Scan for the cell matching the given text and deliver its (X, Y) coordinate at center. 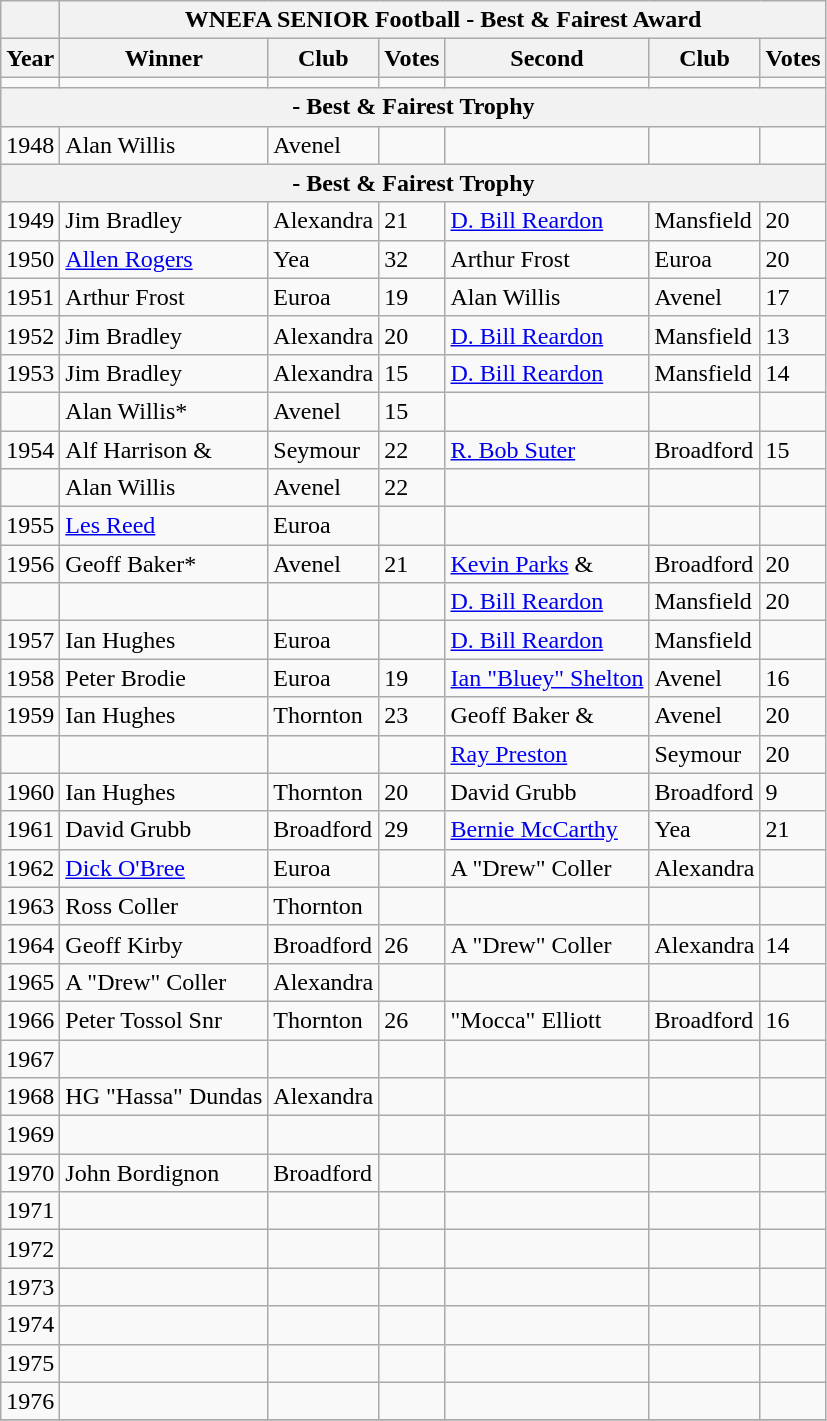
1967 (30, 1059)
Ross Coller (164, 906)
Alan Willis* (164, 411)
Geoff Kirby (164, 944)
1969 (30, 1135)
HG "Hassa" Dundas (164, 1097)
1976 (30, 1401)
Bernie McCarthy (547, 830)
1948 (30, 145)
9 (793, 792)
1958 (30, 678)
R. Bob Suter (547, 449)
1957 (30, 640)
1975 (30, 1363)
Winner (164, 58)
WNEFA SENIOR Football - Best & Fairest Award (443, 20)
17 (793, 297)
Kevin Parks & (547, 564)
1960 (30, 792)
1952 (30, 335)
Alf Harrison & (164, 449)
1973 (30, 1287)
1959 (30, 716)
1966 (30, 1020)
Peter Brodie (164, 678)
Second (547, 58)
1955 (30, 526)
1949 (30, 221)
1968 (30, 1097)
1971 (30, 1211)
Ray Preston (547, 754)
1964 (30, 944)
1951 (30, 297)
29 (412, 830)
23 (412, 716)
1954 (30, 449)
1953 (30, 373)
13 (793, 335)
Dick O'Bree (164, 868)
1970 (30, 1173)
1956 (30, 564)
John Bordignon (164, 1173)
Allen Rogers (164, 259)
32 (412, 259)
1972 (30, 1249)
1962 (30, 868)
Les Reed (164, 526)
1965 (30, 982)
Year (30, 58)
1950 (30, 259)
1963 (30, 906)
Ian "Bluey" Shelton (547, 678)
1961 (30, 830)
Geoff Baker* (164, 564)
Peter Tossol Snr (164, 1020)
Geoff Baker & (547, 716)
1974 (30, 1325)
"Mocca" Elliott (547, 1020)
